Output the (x, y) coordinate of the center of the cell containing the given text.  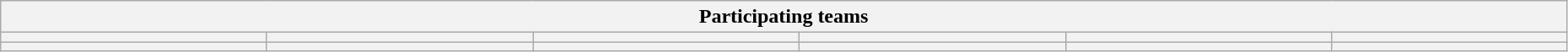
Participating teams (784, 17)
